Return the (x, y) coordinate for the center point of the cell that contains the specified text.  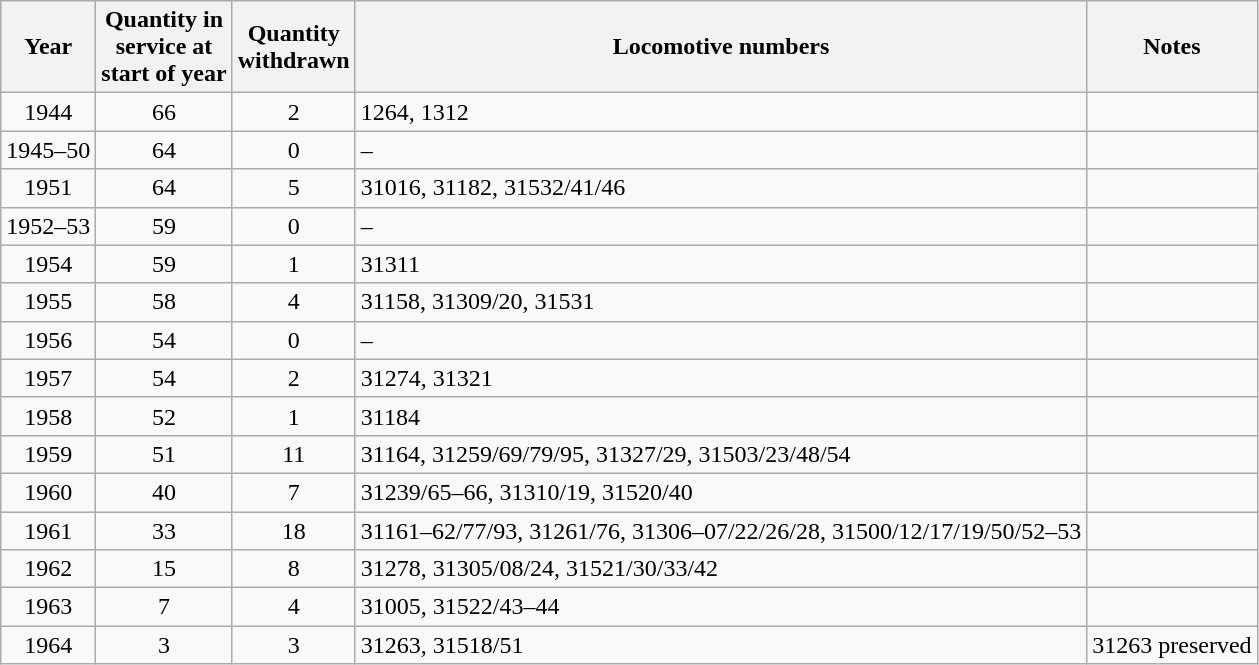
52 (164, 416)
31239/65–66, 31310/19, 31520/40 (721, 492)
Year (48, 47)
1960 (48, 492)
1957 (48, 378)
1959 (48, 454)
18 (294, 531)
33 (164, 531)
1958 (48, 416)
Notes (1172, 47)
31263 preserved (1172, 645)
1954 (48, 264)
51 (164, 454)
8 (294, 569)
Locomotive numbers (721, 47)
31311 (721, 264)
1964 (48, 645)
1945–50 (48, 150)
31263, 31518/51 (721, 645)
31161–62/77/93, 31261/76, 31306–07/22/26/28, 31500/12/17/19/50/52–53 (721, 531)
31005, 31522/43–44 (721, 607)
31278, 31305/08/24, 31521/30/33/42 (721, 569)
1944 (48, 112)
31274, 31321 (721, 378)
1961 (48, 531)
66 (164, 112)
Quantitywithdrawn (294, 47)
31158, 31309/20, 31531 (721, 302)
31016, 31182, 31532/41/46 (721, 188)
11 (294, 454)
1955 (48, 302)
31164, 31259/69/79/95, 31327/29, 31503/23/48/54 (721, 454)
1963 (48, 607)
1951 (48, 188)
1956 (48, 340)
58 (164, 302)
1962 (48, 569)
1264, 1312 (721, 112)
15 (164, 569)
31184 (721, 416)
5 (294, 188)
Quantity inservice atstart of year (164, 47)
40 (164, 492)
1952–53 (48, 226)
